For the text-containing cell, return its midpoint in [X, Y] coordinate format. 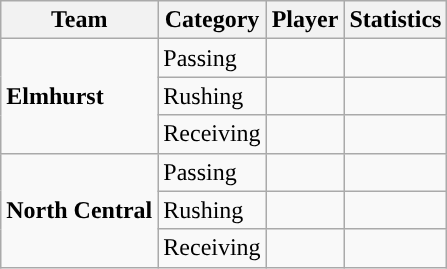
Category [212, 20]
Player [305, 20]
Team [80, 20]
Elmhurst [80, 96]
North Central [80, 210]
Statistics [396, 20]
